Pinpoint the cell where the given text exists, returning its [X, Y] midpoint coordinate. 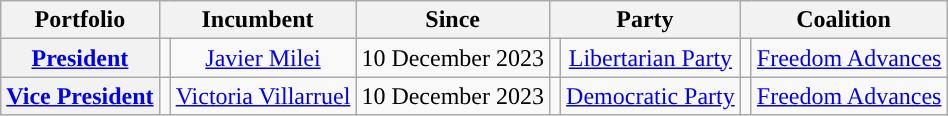
Javier Milei [263, 58]
Victoria Villarruel [263, 96]
Vice President [80, 96]
Party [646, 20]
President [80, 58]
Democratic Party [651, 96]
Coalition [844, 20]
Incumbent [258, 20]
Since [453, 20]
Libertarian Party [651, 58]
Portfolio [80, 20]
